Detect which cell encompasses the target text, then output its (X, Y) center coordinate. 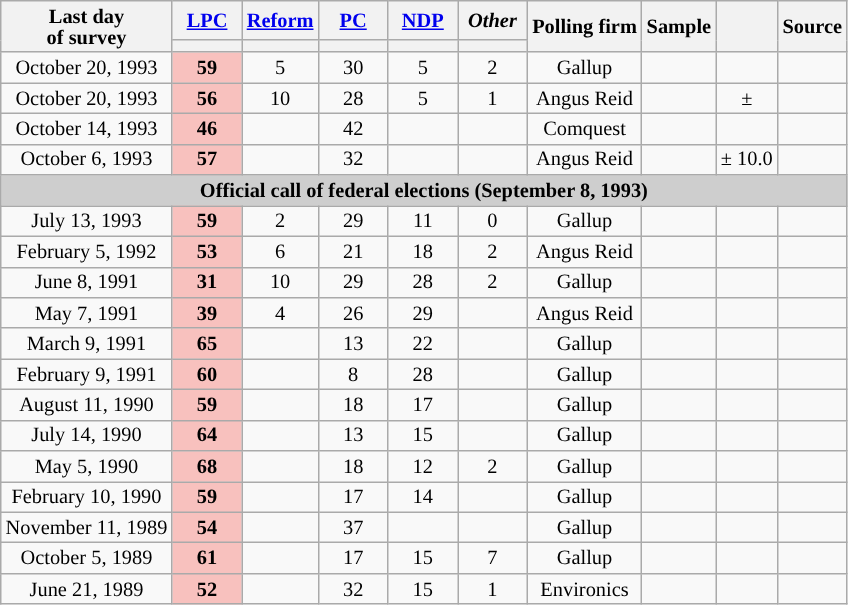
± (747, 98)
68 (207, 466)
60 (207, 374)
June 8, 1991 (86, 282)
LPC (207, 20)
Other (493, 20)
February 5, 1992 (86, 252)
57 (207, 160)
NDP (423, 20)
42 (353, 128)
56 (207, 98)
14 (423, 496)
22 (423, 344)
Official call of federal elections (September 8, 1993) (424, 190)
0 (493, 220)
8 (353, 374)
May 5, 1990 (86, 466)
11 (423, 220)
August 11, 1990 (86, 404)
October 14, 1993 (86, 128)
52 (207, 588)
March 9, 1991 (86, 344)
31 (207, 282)
4 (280, 312)
65 (207, 344)
± 10.0 (747, 160)
6 (280, 252)
12 (423, 466)
7 (493, 558)
November 11, 1989 (86, 528)
May 7, 1991 (86, 312)
54 (207, 528)
Comquest (584, 128)
21 (353, 252)
53 (207, 252)
July 14, 1990 (86, 436)
Last day of survey (86, 26)
June 21, 1989 (86, 588)
PC (353, 20)
Environics (584, 588)
February 9, 1991 (86, 374)
Reform (280, 20)
October 6, 1993 (86, 160)
26 (353, 312)
61 (207, 558)
46 (207, 128)
39 (207, 312)
Source (812, 26)
Polling firm (584, 26)
October 5, 1989 (86, 558)
Sample (679, 26)
30 (353, 68)
February 10, 1990 (86, 496)
July 13, 1993 (86, 220)
64 (207, 436)
37 (353, 528)
